Scan for the cell matching the given text and deliver its [X, Y] coordinate at center. 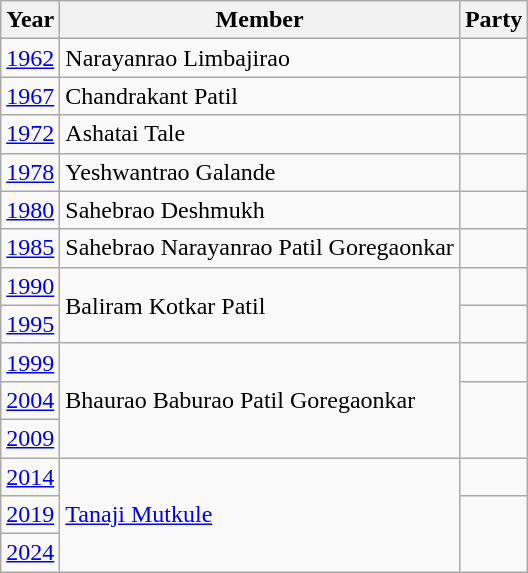
1978 [30, 172]
1985 [30, 248]
Bhaurao Baburao Patil Goregaonkar [260, 400]
2014 [30, 477]
Chandrakant Patil [260, 96]
Member [260, 20]
2009 [30, 438]
1980 [30, 210]
Baliram Kotkar Patil [260, 305]
Ashatai Tale [260, 134]
2019 [30, 515]
1999 [30, 362]
Year [30, 20]
Yeshwantrao Galande [260, 172]
Tanaji Mutkule [260, 515]
1962 [30, 58]
1967 [30, 96]
1995 [30, 324]
Sahebrao Deshmukh [260, 210]
Sahebrao Narayanrao Patil Goregaonkar [260, 248]
1990 [30, 286]
Party [493, 20]
Narayanrao Limbajirao [260, 58]
2024 [30, 553]
2004 [30, 400]
1972 [30, 134]
